From the cell containing the given text, extract its center point as (X, Y) coordinate. 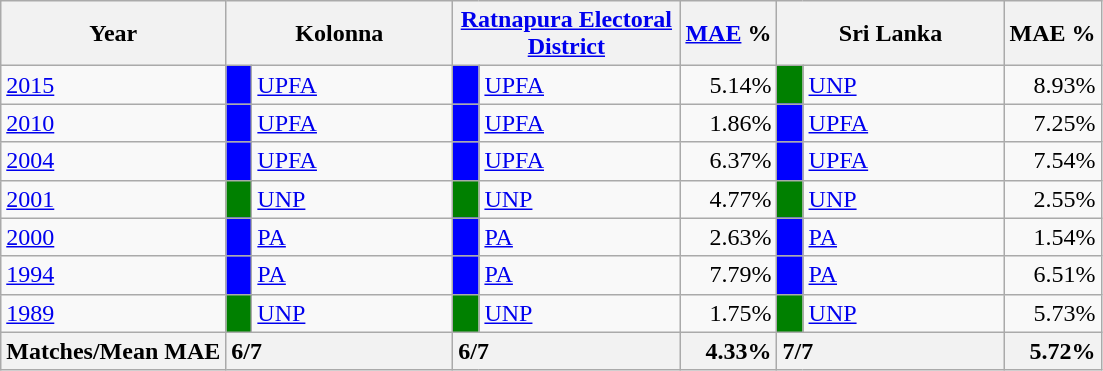
7/7 (890, 351)
4.77% (728, 199)
1.86% (728, 123)
5.14% (728, 85)
Matches/Mean MAE (114, 351)
5.73% (1052, 313)
2.63% (728, 237)
7.79% (728, 275)
1.54% (1052, 237)
6.51% (1052, 275)
2010 (114, 123)
8.93% (1052, 85)
Ratnapura Electoral District (566, 34)
6.37% (728, 161)
1989 (114, 313)
2004 (114, 161)
1994 (114, 275)
1.75% (728, 313)
2015 (114, 85)
2001 (114, 199)
4.33% (728, 351)
Year (114, 34)
7.54% (1052, 161)
2.55% (1052, 199)
2000 (114, 237)
5.72% (1052, 351)
7.25% (1052, 123)
Kolonna (340, 34)
Sri Lanka (890, 34)
